Scan for the cell matching the given text and deliver its [x, y] coordinate at center. 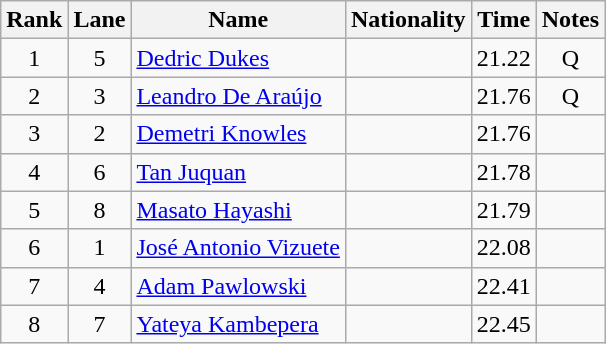
22.41 [504, 286]
Notes [570, 20]
21.78 [504, 172]
Lane [100, 20]
Dedric Dukes [238, 58]
Name [238, 20]
Masato Hayashi [238, 210]
21.79 [504, 210]
Leandro De Araújo [238, 96]
Yateya Kambepera [238, 324]
José Antonio Vizuete [238, 248]
Demetri Knowles [238, 134]
22.08 [504, 248]
21.22 [504, 58]
Time [504, 20]
Adam Pawlowski [238, 286]
Tan Juquan [238, 172]
Rank [34, 20]
Nationality [408, 20]
22.45 [504, 324]
